Extract the (X, Y) coordinate from the center of the cell holding the provided text.  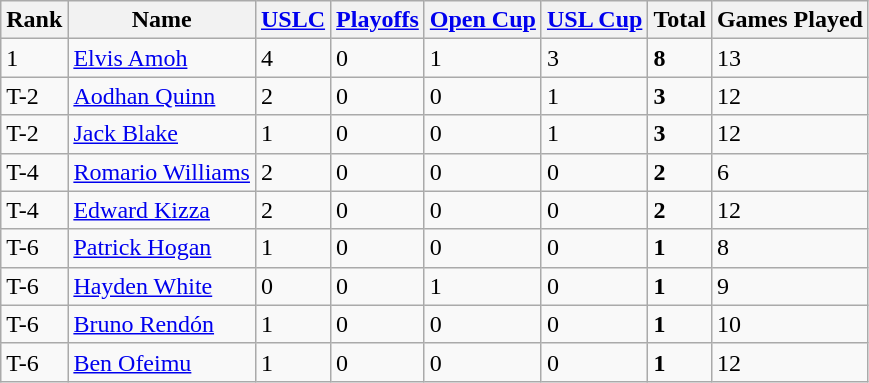
Elvis Amoh (162, 58)
Romario Williams (162, 172)
9 (790, 286)
6 (790, 172)
Ben Ofeimu (162, 362)
13 (790, 58)
Name (162, 20)
Rank (34, 20)
USL Cup (594, 20)
Patrick Hogan (162, 248)
4 (292, 58)
Open Cup (482, 20)
Playoffs (378, 20)
Edward Kizza (162, 210)
Aodhan Quinn (162, 96)
Jack Blake (162, 134)
Games Played (790, 20)
USLC (292, 20)
Total (680, 20)
Hayden White (162, 286)
10 (790, 324)
Bruno Rendón (162, 324)
